For the text-containing cell, return its midpoint in (x, y) coordinate format. 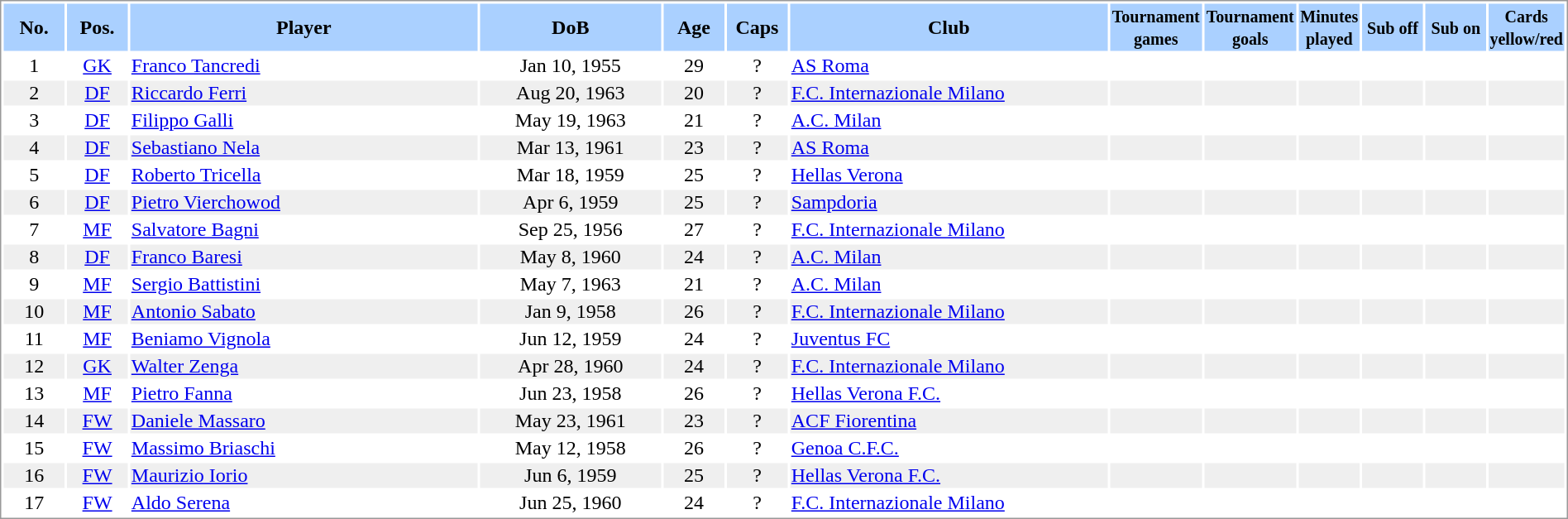
Salvatore Bagni (304, 229)
Jun 25, 1960 (571, 502)
16 (33, 476)
Filippo Galli (304, 120)
3 (33, 120)
Massimo Briaschi (304, 448)
12 (33, 367)
5 (33, 175)
May 19, 1963 (571, 120)
Sergio Battistini (304, 284)
20 (693, 94)
Jun 23, 1958 (571, 393)
Walter Zenga (304, 367)
27 (693, 229)
15 (33, 448)
9 (33, 284)
Roberto Tricella (304, 175)
Aldo Serena (304, 502)
Hellas Verona (949, 175)
Caps (758, 26)
Pietro Vierchowod (304, 203)
Jun 12, 1959 (571, 339)
Pos. (98, 26)
13 (33, 393)
Jan 10, 1955 (571, 65)
ACF Fiorentina (949, 421)
DoB (571, 26)
Sampdoria (949, 203)
Mar 13, 1961 (571, 148)
2 (33, 94)
Club (949, 26)
11 (33, 339)
4 (33, 148)
Genoa C.F.C. (949, 448)
Sub on (1456, 26)
May 12, 1958 (571, 448)
1 (33, 65)
Sebastiano Nela (304, 148)
Mar 18, 1959 (571, 175)
29 (693, 65)
Pietro Fanna (304, 393)
Franco Tancredi (304, 65)
Maurizio Iorio (304, 476)
May 23, 1961 (571, 421)
Cardsyellow/red (1527, 26)
17 (33, 502)
May 8, 1960 (571, 257)
May 7, 1963 (571, 284)
7 (33, 229)
Minutesplayed (1329, 26)
14 (33, 421)
Beniamo Vignola (304, 339)
6 (33, 203)
10 (33, 312)
8 (33, 257)
No. (33, 26)
Tournamentgoals (1250, 26)
Jun 6, 1959 (571, 476)
Daniele Massaro (304, 421)
Apr 28, 1960 (571, 367)
Juventus FC (949, 339)
Antonio Sabato (304, 312)
Franco Baresi (304, 257)
Player (304, 26)
Sub off (1393, 26)
Sep 25, 1956 (571, 229)
Apr 6, 1959 (571, 203)
Age (693, 26)
Tournamentgames (1156, 26)
Aug 20, 1963 (571, 94)
Jan 9, 1958 (571, 312)
Riccardo Ferri (304, 94)
